Detect which cell encompasses the target text, then output its (X, Y) center coordinate. 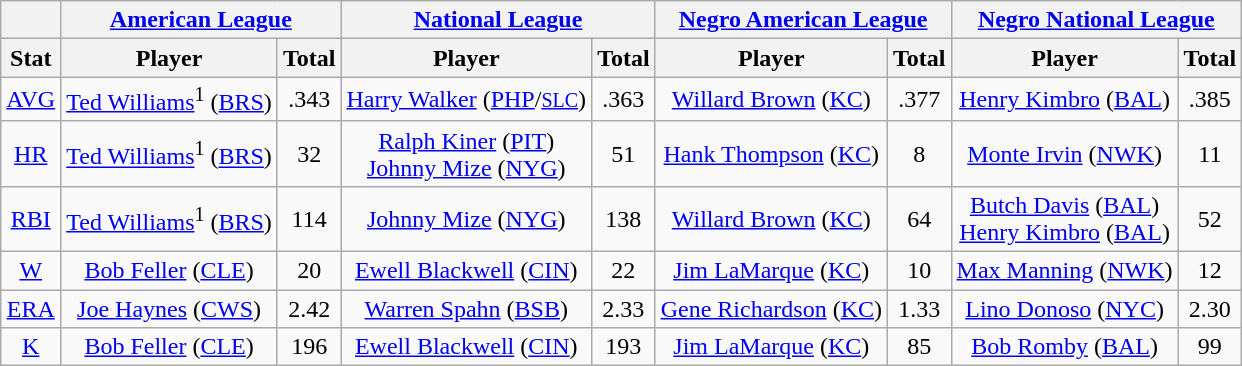
20 (309, 271)
11 (1210, 154)
W (31, 271)
32 (309, 154)
1.33 (920, 309)
52 (1210, 218)
22 (624, 271)
114 (309, 218)
Joe Haynes (CWS) (170, 309)
2.42 (309, 309)
Harry Walker (PHP/SLC) (466, 100)
Lino Donoso (NYC) (1064, 309)
51 (624, 154)
Gene Richardson (KC) (771, 309)
National League (498, 20)
Bob Romby (BAL) (1064, 347)
.363 (624, 100)
2.33 (624, 309)
2.30 (1210, 309)
K (31, 347)
Warren Spahn (BSB) (466, 309)
99 (1210, 347)
AVG (31, 100)
HR (31, 154)
12 (1210, 271)
Butch Davis (BAL)Henry Kimbro (BAL) (1064, 218)
.343 (309, 100)
Ralph Kiner (PIT)Johnny Mize (NYG) (466, 154)
64 (920, 218)
.385 (1210, 100)
Hank Thompson (KC) (771, 154)
RBI (31, 218)
Henry Kimbro (BAL) (1064, 100)
Johnny Mize (NYG) (466, 218)
10 (920, 271)
Max Manning (NWK) (1064, 271)
85 (920, 347)
138 (624, 218)
Negro National League (1096, 20)
Monte Irvin (NWK) (1064, 154)
Negro American League (803, 20)
193 (624, 347)
.377 (920, 100)
American League (201, 20)
ERA (31, 309)
Stat (31, 58)
196 (309, 347)
8 (920, 154)
